Find where the given text appears and provide that cell's center as [X, Y] coordinate. 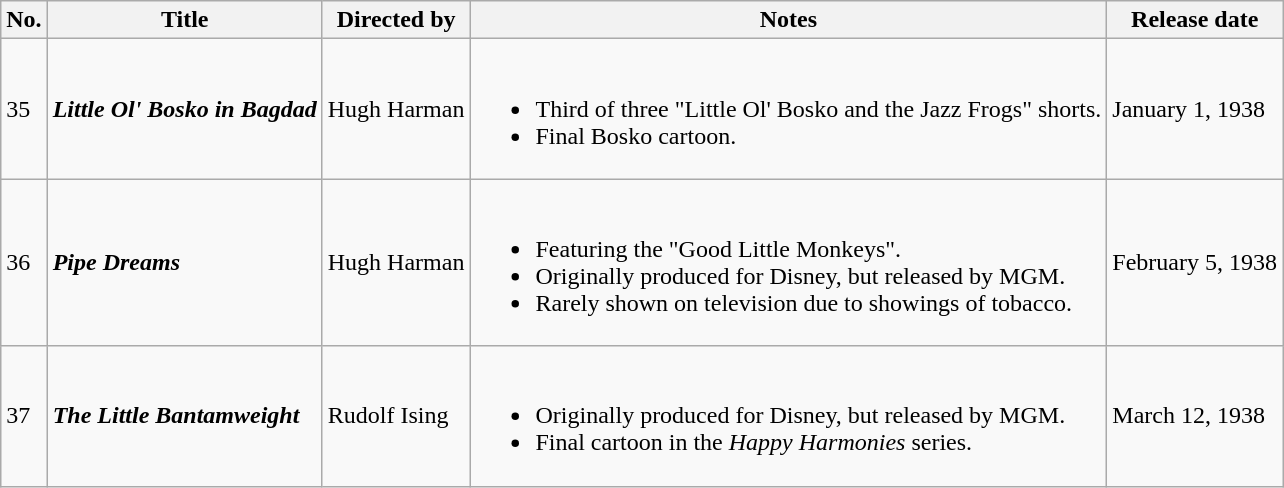
Rudolf Ising [396, 416]
Notes [788, 20]
35 [24, 109]
Directed by [396, 20]
Pipe Dreams [184, 262]
Title [184, 20]
Third of three "Little Ol' Bosko and the Jazz Frogs" shorts.Final Bosko cartoon. [788, 109]
March 12, 1938 [1195, 416]
Featuring the "Good Little Monkeys".Originally produced for Disney, but released by MGM.Rarely shown on television due to showings of tobacco. [788, 262]
Originally produced for Disney, but released by MGM.Final cartoon in the Happy Harmonies series. [788, 416]
February 5, 1938 [1195, 262]
Little Ol' Bosko in Bagdad [184, 109]
Release date [1195, 20]
The Little Bantamweight [184, 416]
37 [24, 416]
No. [24, 20]
January 1, 1938 [1195, 109]
36 [24, 262]
